Detect which cell encompasses the target text, then output its (x, y) center coordinate. 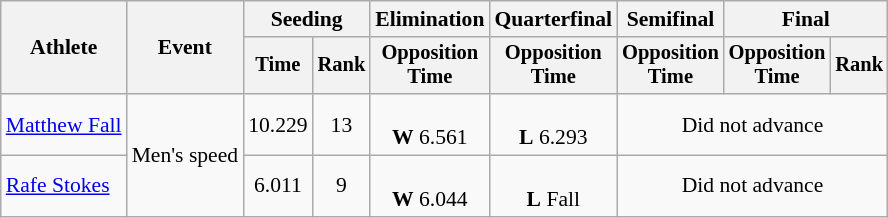
L Fall (553, 186)
L 6.293 (553, 124)
Matthew Fall (64, 124)
Final (806, 19)
Semifinal (670, 19)
Elimination (430, 19)
Event (186, 48)
6.011 (278, 186)
Men's speed (186, 155)
Quarterfinal (553, 19)
Athlete (64, 48)
W 6.044 (430, 186)
Time (278, 66)
Rafe Stokes (64, 186)
13 (342, 124)
Seeding (306, 19)
9 (342, 186)
W 6.561 (430, 124)
10.229 (278, 124)
